From the cell containing the given text, extract its center point as [X, Y] coordinate. 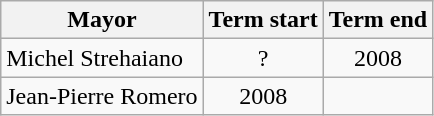
? [263, 58]
Michel Strehaiano [102, 58]
Term start [263, 20]
Jean-Pierre Romero [102, 96]
Mayor [102, 20]
Term end [378, 20]
